Search for the cell housing the specified text and yield its (X, Y) center coordinate. 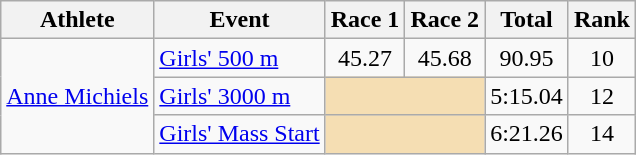
5:15.04 (527, 96)
90.95 (527, 58)
Athlete (78, 20)
14 (602, 134)
6:21.26 (527, 134)
Girls' 3000 m (240, 96)
Girls' 500 m (240, 58)
45.68 (445, 58)
Girls' Mass Start (240, 134)
Rank (602, 20)
Race 1 (365, 20)
10 (602, 58)
Total (527, 20)
Race 2 (445, 20)
Anne Michiels (78, 96)
12 (602, 96)
Event (240, 20)
45.27 (365, 58)
